Provide the [x, y] coordinate of the cell's center where the given text is located.  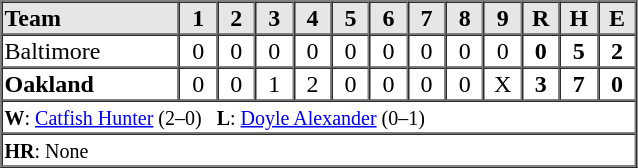
R [541, 18]
Baltimore [91, 50]
6 [388, 18]
X [503, 84]
9 [503, 18]
4 [312, 18]
Oakland [91, 84]
W: Catfish Hunter (2–0) L: Doyle Alexander (0–1) [319, 116]
Team [91, 18]
E [617, 18]
HR: None [319, 150]
H [579, 18]
8 [465, 18]
